Find where the given text appears and provide that cell's center as [x, y] coordinate. 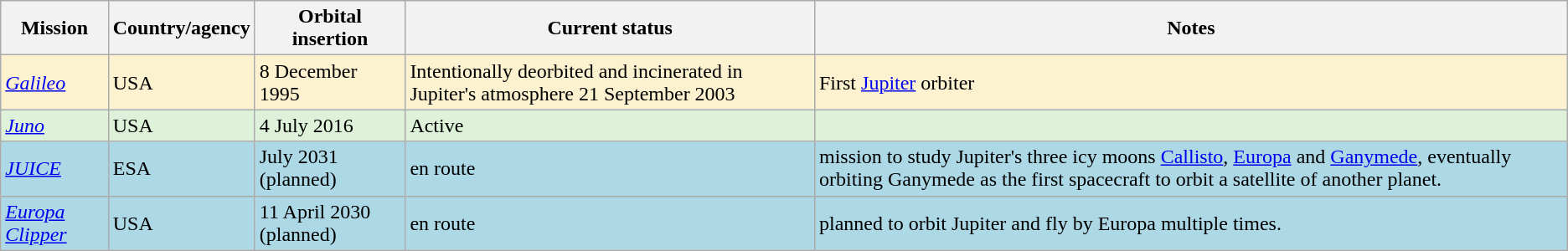
Intentionally deorbited and incinerated in Jupiter's atmosphere 21 September 2003 [610, 82]
First Jupiter orbiter [1191, 82]
Country/agency [181, 28]
Juno [54, 125]
Galileo [54, 82]
11 April 2030 (planned) [330, 223]
July 2031 (planned) [330, 169]
Mission [54, 28]
4 July 2016 [330, 125]
ESA [181, 169]
8 December 1995 [330, 82]
Current status [610, 28]
planned to orbit Jupiter and fly by Europa multiple times. [1191, 223]
Europa Clipper [54, 223]
Active [610, 125]
JUICE [54, 169]
Notes [1191, 28]
Orbital insertion [330, 28]
